From the cell containing the given text, extract its center point as (x, y) coordinate. 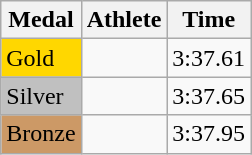
Athlete (124, 20)
Silver (41, 96)
Bronze (41, 134)
Medal (41, 20)
3:37.65 (209, 96)
3:37.95 (209, 134)
3:37.61 (209, 58)
Time (209, 20)
Gold (41, 58)
